Scan for the cell matching the given text and deliver its [x, y] coordinate at center. 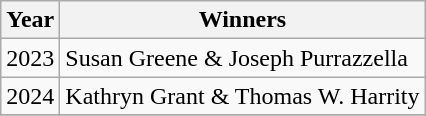
Year [30, 20]
Winners [242, 20]
Susan Greene & Joseph Purrazzella [242, 58]
Kathryn Grant & Thomas W. Harrity [242, 96]
2023 [30, 58]
2024 [30, 96]
